Search for the cell housing the specified text and yield its [x, y] center coordinate. 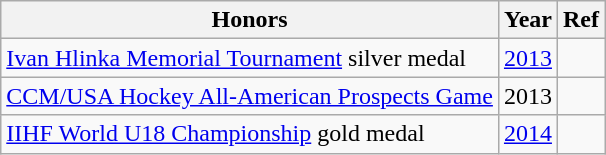
2014 [528, 134]
Ivan Hlinka Memorial Tournament silver medal [250, 58]
Ref [580, 20]
Honors [250, 20]
IIHF World U18 Championship gold medal [250, 134]
CCM/USA Hockey All-American Prospects Game [250, 96]
Year [528, 20]
